Detect which cell encompasses the target text, then output its [X, Y] center coordinate. 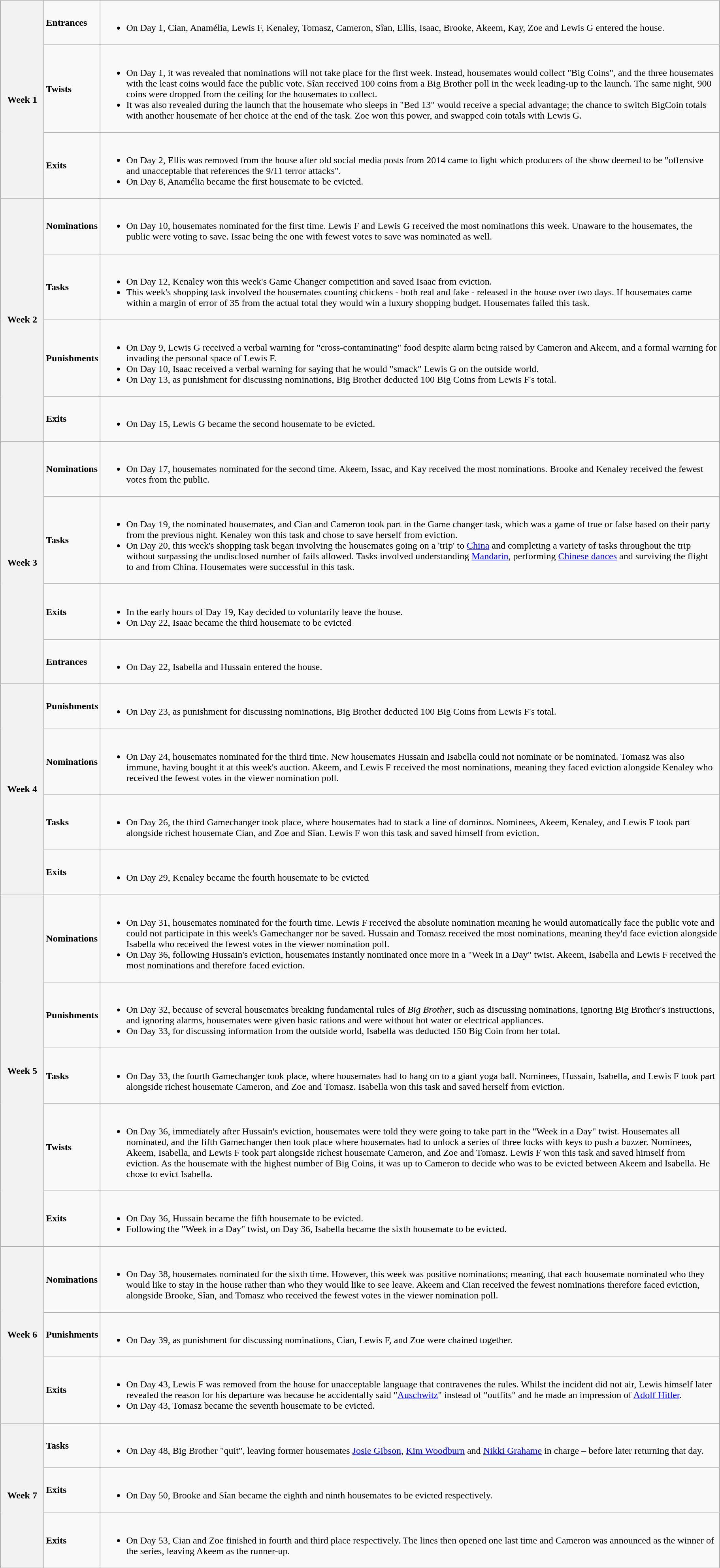
Week 1 [22, 100]
Week 3 [22, 562]
Week 4 [22, 789]
On Day 15, Lewis G became the second housemate to be evicted. [410, 419]
On Day 22, Isabella and Hussain entered the house. [410, 662]
Week 7 [22, 1495]
On Day 48, Big Brother "quit", leaving former housemates Josie Gibson, Kim Woodburn and Nikki Grahame in charge – before later returning that day. [410, 1445]
On Day 50, Brooke and Sîan became the eighth and ninth housemates to be evicted respectively. [410, 1490]
Week 5 [22, 1070]
Week 2 [22, 320]
On Day 39, as punishment for discussing nominations, Cian, Lewis F, and Zoe were chained together. [410, 1334]
On Day 1, Cian, Anamélia, Lewis F, Kenaley, Tomasz, Cameron, Sîan, Ellis, Isaac, Brooke, Akeem, Kay, Zoe and Lewis G entered the house. [410, 23]
Week 6 [22, 1334]
In the early hours of Day 19, Kay decided to voluntarily leave the house.On Day 22, Isaac became the third housemate to be evicted [410, 611]
On Day 23, as punishment for discussing nominations, Big Brother deducted 100 Big Coins from Lewis F's total. [410, 706]
On Day 29, Kenaley became the fourth housemate to be evicted [410, 873]
